Pinpoint the cell where the given text exists, returning its [x, y] midpoint coordinate. 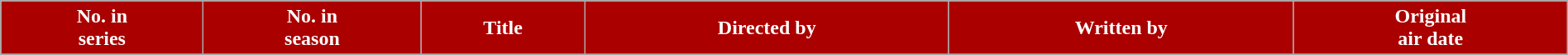
Originalair date [1431, 28]
Written by [1121, 28]
No. inseries [103, 28]
No. inseason [313, 28]
Directed by [767, 28]
Title [503, 28]
